From the cell containing the given text, extract its center point as [X, Y] coordinate. 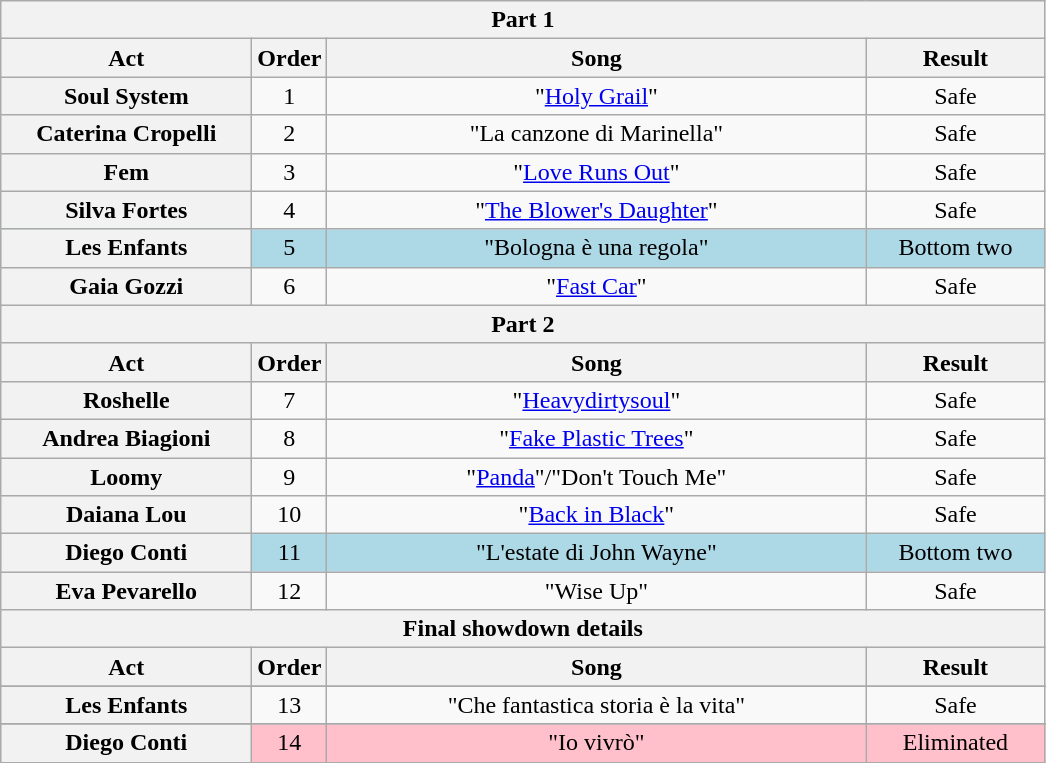
Roshelle [126, 400]
8 [290, 438]
"La canzone di Marinella" [596, 134]
12 [290, 591]
Eva Pevarello [126, 591]
Loomy [126, 477]
"Back in Black" [596, 515]
"Wise Up" [596, 591]
6 [290, 286]
Part 2 [523, 324]
"The Blower's Daughter" [596, 210]
13 [290, 705]
Gaia Gozzi [126, 286]
Final showdown details [523, 629]
1 [290, 96]
"Che fantastica storia è la vita" [596, 705]
2 [290, 134]
"Fast Car" [596, 286]
Daiana Lou [126, 515]
Fem [126, 172]
Soul System [126, 96]
"Bologna è una regola" [596, 248]
3 [290, 172]
"Fake Plastic Trees" [596, 438]
"Panda"/"Don't Touch Me" [596, 477]
7 [290, 400]
5 [290, 248]
4 [290, 210]
"L'estate di John Wayne" [596, 553]
11 [290, 553]
14 [290, 743]
"Heavydirtysoul" [596, 400]
"Io vivrò" [596, 743]
"Love Runs Out" [596, 172]
Silva Fortes [126, 210]
Caterina Cropelli [126, 134]
"Holy Grail" [596, 96]
10 [290, 515]
9 [290, 477]
Part 1 [523, 20]
Eliminated [956, 743]
Andrea Biagioni [126, 438]
